For the text-containing cell, return its midpoint in [x, y] coordinate format. 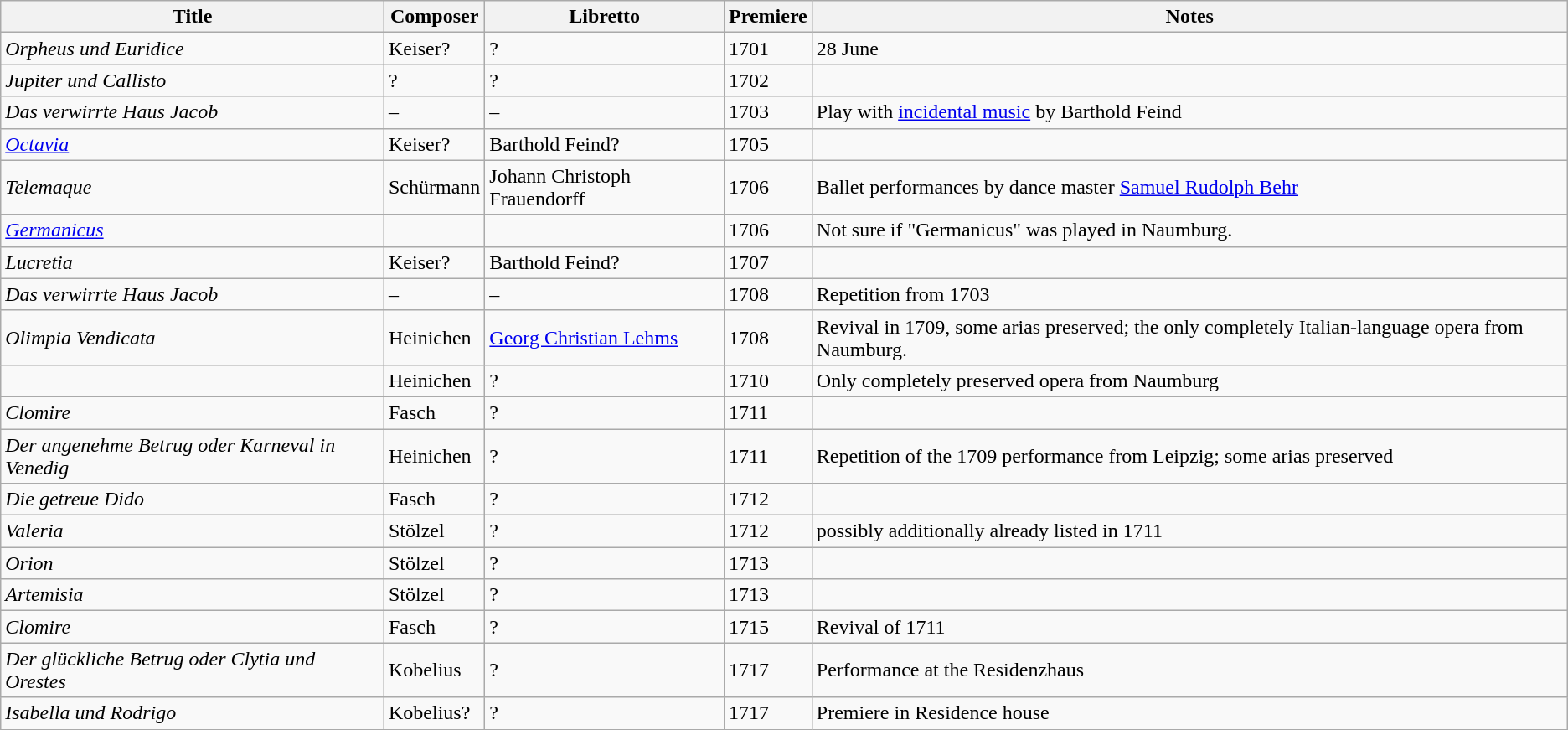
Isabella und Rodrigo [193, 713]
1710 [769, 381]
Johann Christoph Frauendorff [605, 188]
Kobelius? [434, 713]
Orion [193, 563]
Octavia [193, 144]
Play with incidental music by Barthold Feind [1189, 112]
Only completely preserved opera from Naumburg [1189, 381]
Not sure if "Germanicus" was played in Naumburg. [1189, 230]
Valeria [193, 531]
Orpheus und Euridice [193, 49]
Ballet performances by dance master Samuel Rudolph Behr [1189, 188]
Notes [1189, 17]
Repetition from 1703 [1189, 294]
Schürmann [434, 188]
Title [193, 17]
Premiere in Residence house [1189, 713]
Der glückliche Betrug oder Clytia und Orestes [193, 670]
Artemisia [193, 595]
Jupiter und Callisto [193, 80]
1701 [769, 49]
Die getreue Dido [193, 500]
Germanicus [193, 230]
Composer [434, 17]
Telemaque [193, 188]
1702 [769, 80]
1707 [769, 262]
Georg Christian Lehms [605, 337]
Revival in 1709, some arias preserved; the only completely Italian-language opera from Naumburg. [1189, 337]
Der angenehme Betrug oder Karneval in Venedig [193, 456]
Revival of 1711 [1189, 627]
Performance at the Residenzhaus [1189, 670]
Olimpia Vendicata [193, 337]
Repetition of the 1709 performance from Leipzig; some arias preserved [1189, 456]
possibly additionally already listed in 1711 [1189, 531]
Premiere [769, 17]
1703 [769, 112]
1715 [769, 627]
1705 [769, 144]
28 June [1189, 49]
Libretto [605, 17]
Lucretia [193, 262]
Kobelius [434, 670]
